Locate the cell with the specified text and output its (X, Y) center coordinate. 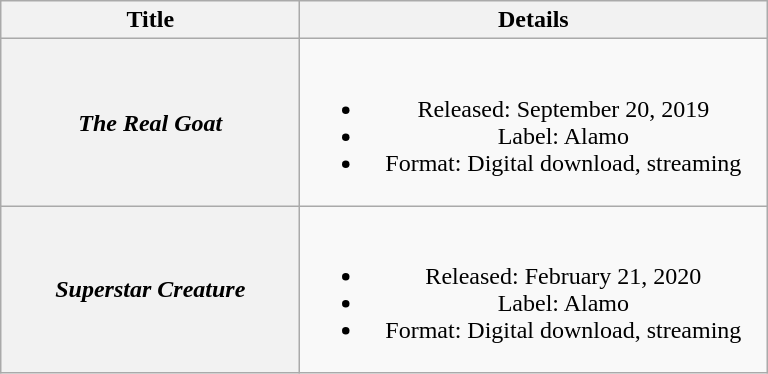
Details (534, 20)
Released: September 20, 2019Label: AlamoFormat: Digital download, streaming (534, 122)
Superstar Creature (150, 290)
The Real Goat (150, 122)
Title (150, 20)
Released: February 21, 2020Label: AlamoFormat: Digital download, streaming (534, 290)
